Scan for the cell matching the given text and deliver its (x, y) coordinate at center. 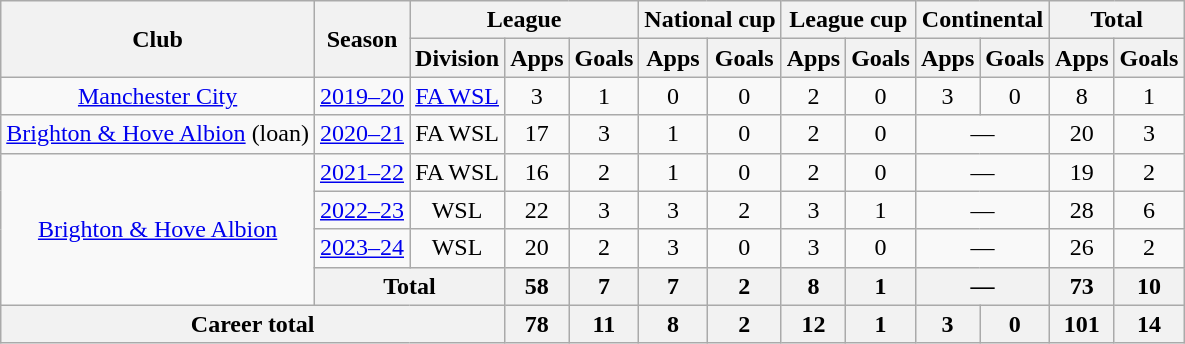
78 (537, 324)
14 (1149, 324)
Manchester City (158, 96)
2022–23 (362, 210)
22 (537, 210)
League cup (848, 20)
58 (537, 286)
28 (1082, 210)
Season (362, 39)
2023–24 (362, 248)
National cup (710, 20)
Brighton & Hove Albion (loan) (158, 134)
26 (1082, 248)
2021–22 (362, 172)
League (524, 20)
16 (537, 172)
2019–20 (362, 96)
12 (813, 324)
Division (458, 58)
Brighton & Hove Albion (158, 229)
11 (604, 324)
73 (1082, 286)
2020–21 (362, 134)
10 (1149, 286)
101 (1082, 324)
Continental (982, 20)
17 (537, 134)
19 (1082, 172)
Club (158, 39)
Career total (253, 324)
6 (1149, 210)
